Find where the given text appears and provide that cell's center as [X, Y] coordinate. 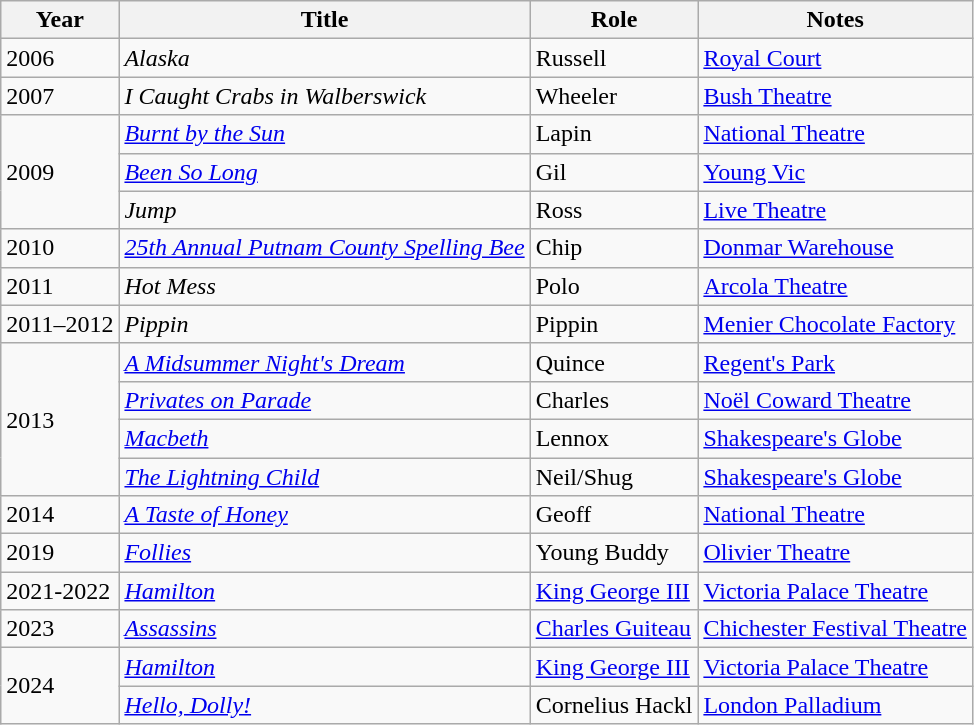
Privates on Parade [324, 400]
Live Theatre [836, 210]
Regent's Park [836, 362]
I Caught Crabs in Walberswick [324, 96]
Young Buddy [614, 553]
Hot Mess [324, 286]
Donmar Warehouse [836, 248]
Notes [836, 20]
2023 [60, 629]
Ross [614, 210]
Chichester Festival Theatre [836, 629]
Title [324, 20]
2010 [60, 248]
Arcola Theatre [836, 286]
2011 [60, 286]
Assassins [324, 629]
2014 [60, 515]
Quince [614, 362]
London Palladium [836, 705]
A Taste of Honey [324, 515]
Macbeth [324, 438]
Royal Court [836, 58]
Russell [614, 58]
Geoff [614, 515]
2011–2012 [60, 324]
The Lightning Child [324, 477]
Burnt by the Sun [324, 134]
2007 [60, 96]
Bush Theatre [836, 96]
2009 [60, 172]
Cornelius Hackl [614, 705]
Follies [324, 553]
Charles Guiteau [614, 629]
Year [60, 20]
Jump [324, 210]
Wheeler [614, 96]
25th Annual Putnam County Spelling Bee [324, 248]
Polo [614, 286]
Charles [614, 400]
2021-2022 [60, 591]
Olivier Theatre [836, 553]
2024 [60, 686]
2013 [60, 419]
Role [614, 20]
Chip [614, 248]
Neil/Shug [614, 477]
2019 [60, 553]
2006 [60, 58]
Young Vic [836, 172]
Hello, Dolly! [324, 705]
Noël Coward Theatre [836, 400]
Alaska [324, 58]
Gil [614, 172]
Lennox [614, 438]
Menier Chocolate Factory [836, 324]
A Midsummer Night's Dream [324, 362]
Lapin [614, 134]
Been So Long [324, 172]
